Provide the (x, y) coordinate of the cell's center where the given text is located.  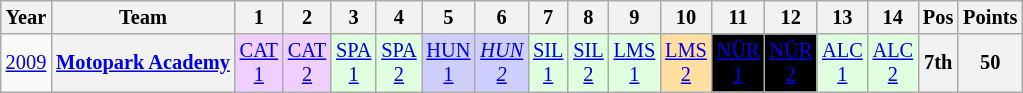
14 (893, 17)
Year (26, 17)
4 (398, 17)
2009 (26, 63)
HUN2 (502, 63)
LMS1 (635, 63)
6 (502, 17)
13 (842, 17)
Motopark Academy (143, 63)
8 (588, 17)
SPA2 (398, 63)
Team (143, 17)
SPA1 (354, 63)
CAT2 (307, 63)
CAT1 (259, 63)
Pos (938, 17)
1 (259, 17)
11 (738, 17)
NÜR2 (790, 63)
5 (449, 17)
50 (990, 63)
LMS2 (686, 63)
Points (990, 17)
SIL1 (548, 63)
HUN1 (449, 63)
10 (686, 17)
7th (938, 63)
NÜR1 (738, 63)
ALC1 (842, 63)
2 (307, 17)
12 (790, 17)
7 (548, 17)
ALC2 (893, 63)
9 (635, 17)
3 (354, 17)
SIL2 (588, 63)
